Capture the cell that displays the provided text and extract its [x, y] central coordinate. 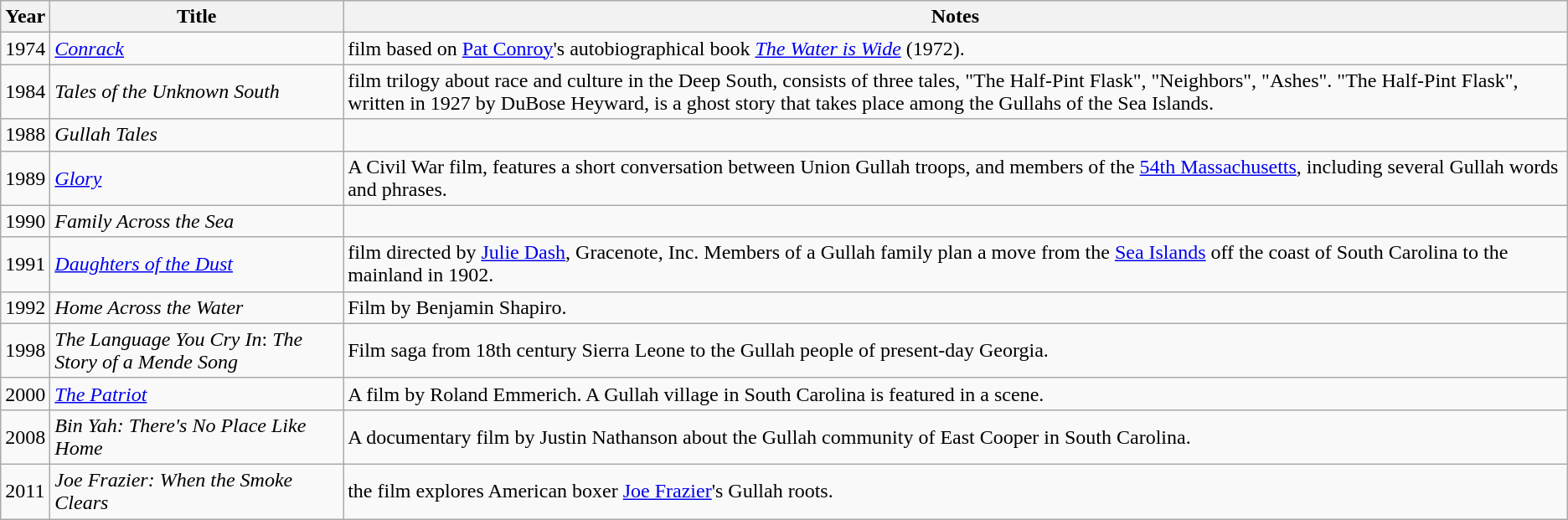
1998 [25, 350]
Year [25, 17]
1990 [25, 221]
Glory [197, 178]
Family Across the Sea [197, 221]
1991 [25, 265]
A film by Roland Emmerich. A Gullah village in South Carolina is featured in a scene. [956, 394]
Title [197, 17]
2008 [25, 437]
Daughters of the Dust [197, 265]
Film saga from 18th century Sierra Leone to the Gullah people of present-day Georgia. [956, 350]
2011 [25, 491]
Gullah Tales [197, 135]
2000 [25, 394]
Tales of the Unknown South [197, 92]
1984 [25, 92]
1989 [25, 178]
film based on Pat Conroy's autobiographical book The Water is Wide (1972). [956, 49]
Bin Yah: There's No Place Like Home [197, 437]
Home Across the Water [197, 307]
The Language You Cry In: The Story of a Mende Song [197, 350]
Conrack [197, 49]
Joe Frazier: When the Smoke Clears [197, 491]
Notes [956, 17]
1992 [25, 307]
Film by Benjamin Shapiro. [956, 307]
1974 [25, 49]
A documentary film by Justin Nathanson about the Gullah community of East Cooper in South Carolina. [956, 437]
The Patriot [197, 394]
the film explores American boxer Joe Frazier's Gullah roots. [956, 491]
1988 [25, 135]
